Return [X, Y] of the center of cell containing provided text 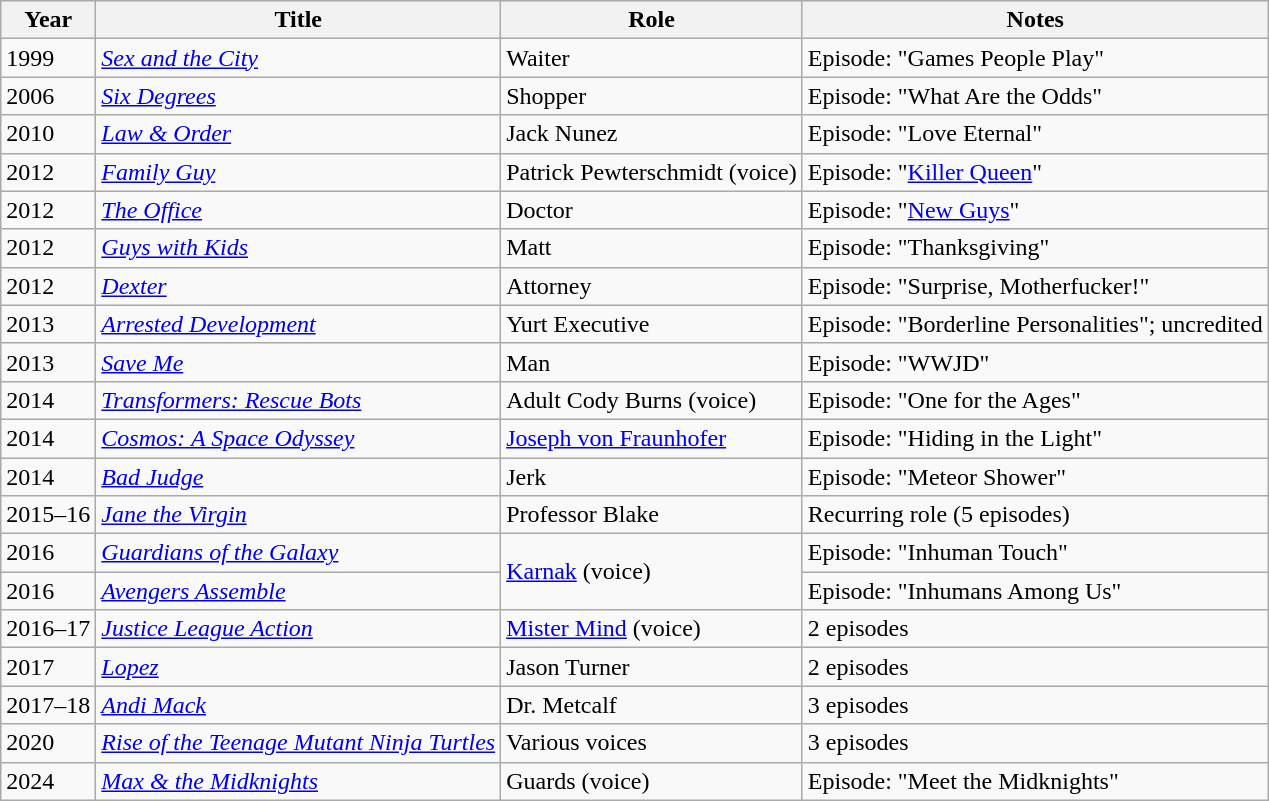
2006 [48, 96]
Episode: "Hiding in the Light" [1035, 438]
Title [298, 20]
Sex and the City [298, 58]
Save Me [298, 362]
Professor Blake [652, 515]
Man [652, 362]
Lopez [298, 667]
Episode: "What Are the Odds" [1035, 96]
Bad Judge [298, 477]
Episode: "Killer Queen" [1035, 172]
Arrested Development [298, 324]
Patrick Pewterschmidt (voice) [652, 172]
Episode: "Love Eternal" [1035, 134]
The Office [298, 210]
Adult Cody Burns (voice) [652, 400]
Recurring role (5 episodes) [1035, 515]
Episode: "Meet the Midknights" [1035, 781]
Shopper [652, 96]
Episode: "Inhumans Among Us" [1035, 591]
Episode: "Thanksgiving" [1035, 248]
Guys with Kids [298, 248]
Episode: "One for the Ages" [1035, 400]
Jason Turner [652, 667]
Episode: "Surprise, Motherfucker!" [1035, 286]
2010 [48, 134]
Dexter [298, 286]
Transformers: Rescue Bots [298, 400]
Episode: "New Guys" [1035, 210]
Doctor [652, 210]
Matt [652, 248]
2020 [48, 743]
Episode: "Inhuman Touch" [1035, 553]
1999 [48, 58]
Karnak (voice) [652, 572]
Attorney [652, 286]
Jerk [652, 477]
Yurt Executive [652, 324]
Law & Order [298, 134]
Max & the Midknights [298, 781]
2016–17 [48, 629]
Jane the Virgin [298, 515]
Waiter [652, 58]
Jack Nunez [652, 134]
2017–18 [48, 705]
Guardians of the Galaxy [298, 553]
2015–16 [48, 515]
Episode: "Meteor Shower" [1035, 477]
Cosmos: A Space Odyssey [298, 438]
Guards (voice) [652, 781]
2024 [48, 781]
Justice League Action [298, 629]
Notes [1035, 20]
Avengers Assemble [298, 591]
Mister Mind (voice) [652, 629]
2017 [48, 667]
Year [48, 20]
Dr. Metcalf [652, 705]
Family Guy [298, 172]
Various voices [652, 743]
Episode: "WWJD" [1035, 362]
Andi Mack [298, 705]
Role [652, 20]
Six Degrees [298, 96]
Episode: "Borderline Personalities"; uncredited [1035, 324]
Episode: "Games People Play" [1035, 58]
Joseph von Fraunhofer [652, 438]
Rise of the Teenage Mutant Ninja Turtles [298, 743]
